Locate the cell with the specified text and output its [x, y] center coordinate. 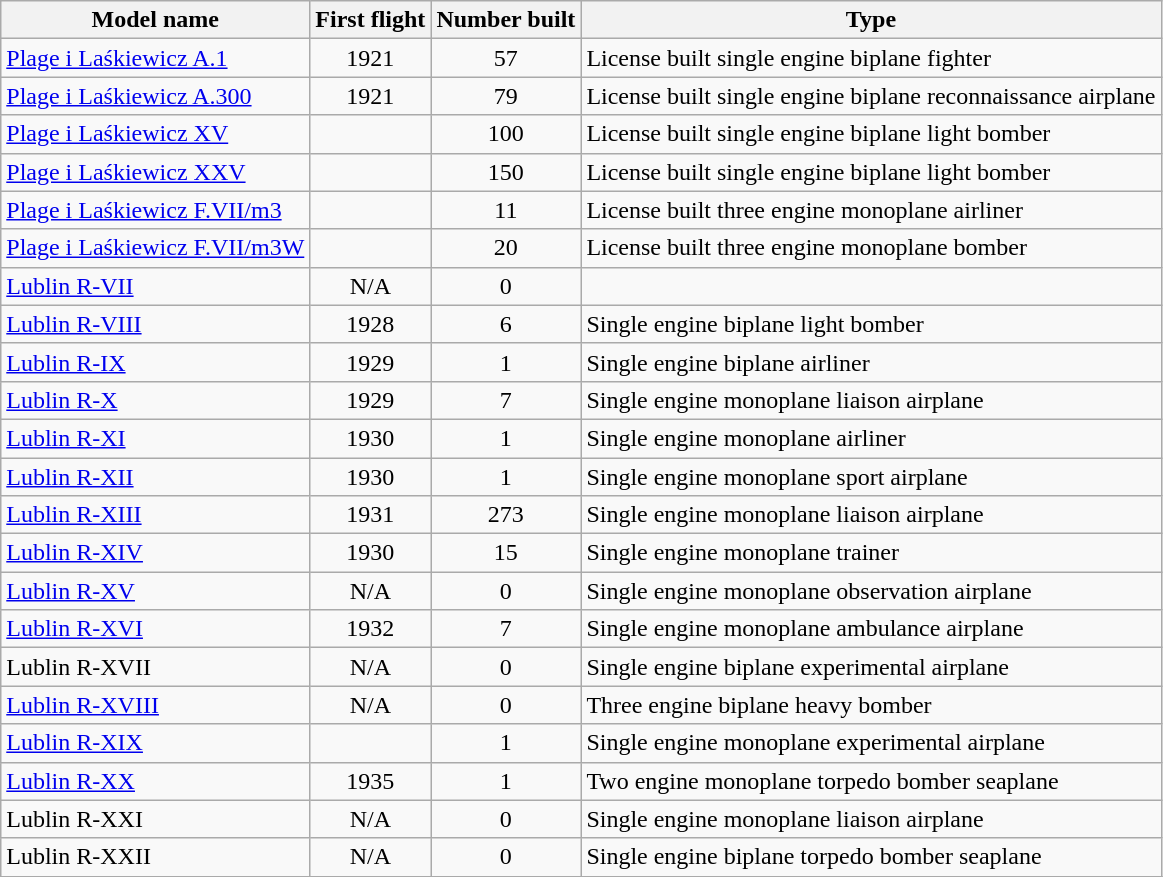
Three engine biplane heavy bomber [871, 705]
11 [506, 210]
Lublin R-XVI [156, 629]
1935 [370, 781]
Lublin R-XVIII [156, 705]
1928 [370, 324]
Lublin R-XII [156, 477]
Single engine monoplane ambulance airplane [871, 629]
Lublin R-XIII [156, 515]
Lublin R-VII [156, 286]
100 [506, 134]
Lublin R-VIII [156, 324]
20 [506, 248]
Single engine biplane torpedo bomber seaplane [871, 857]
Two engine monoplane torpedo bomber seaplane [871, 781]
Single engine monoplane experimental airplane [871, 743]
57 [506, 58]
Number built [506, 20]
License built three engine monoplane airliner [871, 210]
Lublin R-XXI [156, 819]
Lublin R-XVII [156, 667]
Lublin R-XIX [156, 743]
Single engine biplane experimental airplane [871, 667]
Single engine monoplane sport airplane [871, 477]
15 [506, 553]
Lublin R-XX [156, 781]
License built single engine biplane fighter [871, 58]
Plage i Laśkiewicz F.VII/m3W [156, 248]
Lublin R-XIV [156, 553]
Single engine monoplane trainer [871, 553]
Single engine biplane airliner [871, 362]
273 [506, 515]
Plage i Laśkiewicz A.1 [156, 58]
1931 [370, 515]
Single engine monoplane observation airplane [871, 591]
Lublin R-X [156, 400]
Lublin R-IX [156, 362]
6 [506, 324]
License built three engine monoplane bomber [871, 248]
Type [871, 20]
License built single engine biplane reconnaissance airplane [871, 96]
Plage i Laśkiewicz XV [156, 134]
First flight [370, 20]
79 [506, 96]
Single engine monoplane airliner [871, 438]
150 [506, 172]
Single engine biplane light bomber [871, 324]
Lublin R-XI [156, 438]
Lublin R-XXII [156, 857]
Model name [156, 20]
Plage i Laśkiewicz F.VII/m3 [156, 210]
Plage i Laśkiewicz XXV [156, 172]
1932 [370, 629]
Lublin R-XV [156, 591]
Plage i Laśkiewicz A.300 [156, 96]
